Determine the [x, y] coordinate at the center of the cell enclosing the given text.  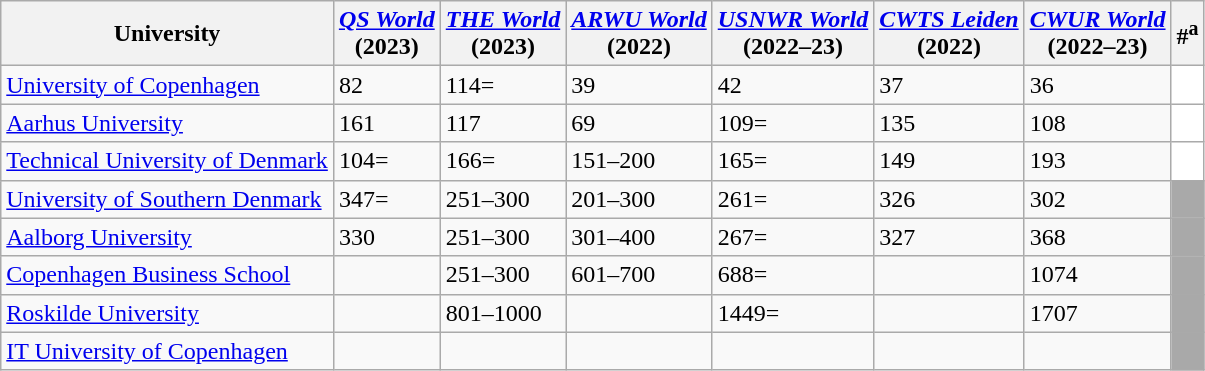
Copenhagen Business School [168, 275]
151–200 [639, 161]
1074 [1098, 275]
193 [1098, 161]
166= [503, 161]
149 [949, 161]
CWTS Leiden(2022) [949, 34]
69 [639, 123]
Technical University of Denmark [168, 161]
302 [1098, 199]
1707 [1098, 313]
267= [793, 237]
CWUR World(2022–23) [1098, 34]
161 [386, 123]
37 [949, 85]
330 [386, 237]
University [168, 34]
117 [503, 123]
Roskilde University [168, 313]
327 [949, 237]
36 [1098, 85]
201–300 [639, 199]
Aarhus University [168, 123]
39 [639, 85]
688= [793, 275]
University of Southern Denmark [168, 199]
601–700 [639, 275]
165= [793, 161]
114= [503, 85]
IT University of Copenhagen [168, 351]
104= [386, 161]
USNWR World(2022–23) [793, 34]
Aalborg University [168, 237]
1449= [793, 313]
326 [949, 199]
801–1000 [503, 313]
301–400 [639, 237]
82 [386, 85]
University of Copenhagen [168, 85]
109= [793, 123]
368 [1098, 237]
QS World(2023) [386, 34]
135 [949, 123]
THE World(2023) [503, 34]
347= [386, 199]
108 [1098, 123]
ARWU World(2022) [639, 34]
42 [793, 85]
#a [1188, 34]
261= [793, 199]
